From the cell containing the given text, extract its center point as [X, Y] coordinate. 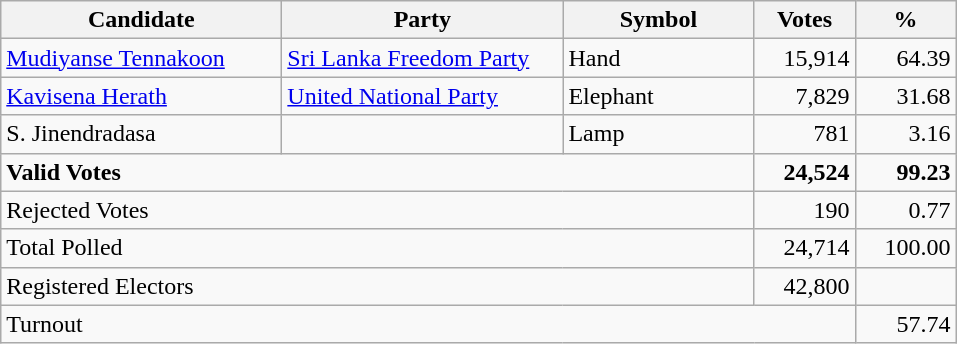
Total Polled [378, 248]
Candidate [142, 20]
42,800 [804, 286]
24,714 [804, 248]
Mudiyanse Tennakoon [142, 58]
Valid Votes [378, 172]
Turnout [428, 324]
0.77 [906, 210]
190 [804, 210]
Elephant [658, 96]
7,829 [804, 96]
15,914 [804, 58]
57.74 [906, 324]
Rejected Votes [378, 210]
Symbol [658, 20]
99.23 [906, 172]
Party [422, 20]
24,524 [804, 172]
31.68 [906, 96]
Sri Lanka Freedom Party [422, 58]
3.16 [906, 134]
% [906, 20]
Registered Electors [378, 286]
S. Jinendradasa [142, 134]
Kavisena Herath [142, 96]
64.39 [906, 58]
781 [804, 134]
Lamp [658, 134]
United National Party [422, 96]
Hand [658, 58]
100.00 [906, 248]
Votes [804, 20]
